Capture the cell that displays the provided text and extract its [x, y] central coordinate. 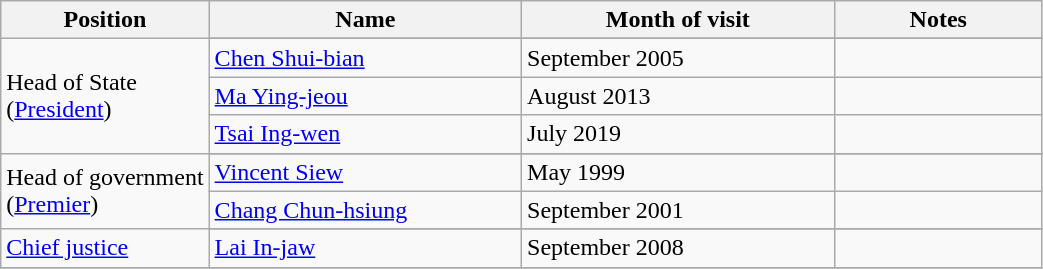
Chief justice [105, 248]
Chang Chun-hsiung [365, 210]
Position [105, 20]
September 2005 [678, 58]
Notes [938, 20]
September 2008 [678, 248]
Ma Ying-jeou [365, 96]
Month of visit [678, 20]
September 2001 [678, 210]
July 2019 [678, 134]
August 2013 [678, 96]
Chen Shui-bian [365, 58]
May 1999 [678, 172]
Name [365, 20]
Head of State(President) [105, 96]
Lai In-jaw [365, 248]
Head of government(Premier) [105, 191]
Vincent Siew [365, 172]
Tsai Ing-wen [365, 134]
